Output the [x, y] coordinate of the center of the cell containing the given text.  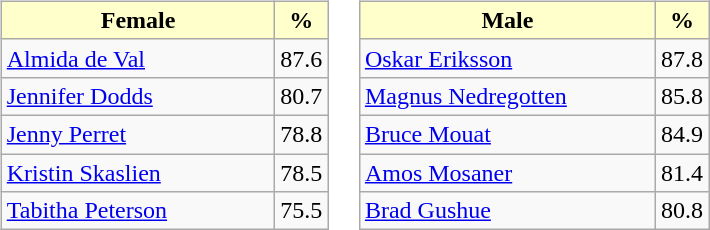
Magnus Nedregotten [507, 96]
87.8 [682, 58]
80.8 [682, 211]
Bruce Mouat [507, 134]
Male [507, 20]
Jenny Perret [138, 134]
85.8 [682, 96]
Almida de Val [138, 58]
81.4 [682, 173]
80.7 [302, 96]
75.5 [302, 211]
78.5 [302, 173]
Oskar Eriksson [507, 58]
84.9 [682, 134]
78.8 [302, 134]
Jennifer Dodds [138, 96]
Tabitha Peterson [138, 211]
Amos Mosaner [507, 173]
87.6 [302, 58]
Female [138, 20]
Brad Gushue [507, 211]
Kristin Skaslien [138, 173]
